Return (x, y) of the center of cell containing provided text 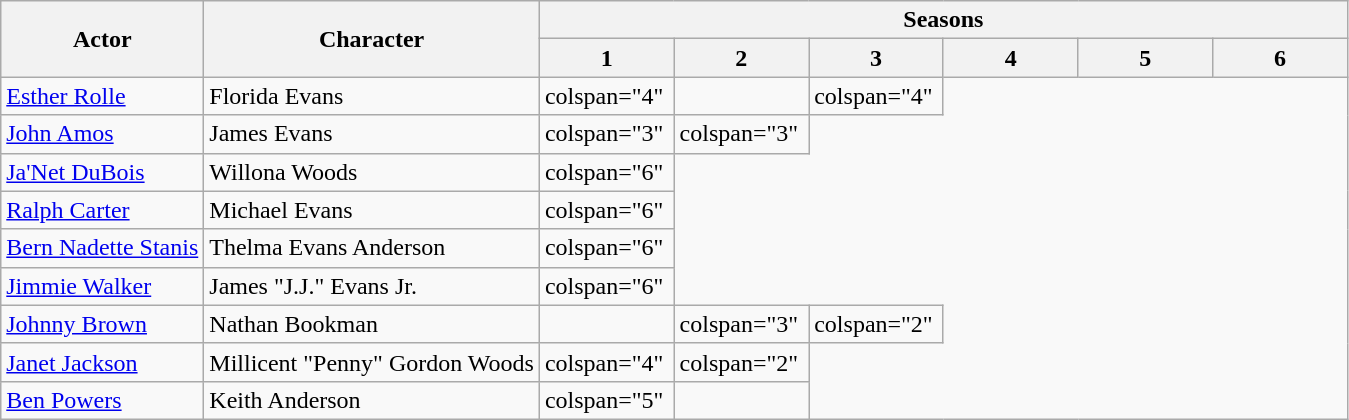
John Amos (102, 134)
Actor (102, 39)
Michael Evans (372, 210)
Bern Nadette Stanis (102, 248)
Seasons (943, 20)
5 (1146, 58)
Willona Woods (372, 172)
Johnny Brown (102, 324)
Thelma Evans Anderson (372, 248)
James Evans (372, 134)
6 (1280, 58)
2 (742, 58)
Ralph Carter (102, 210)
1 (606, 58)
Ja'Net DuBois (102, 172)
4 (1010, 58)
James "J.J." Evans Jr. (372, 286)
Millicent "Penny" Gordon Woods (372, 362)
Janet Jackson (102, 362)
Keith Anderson (372, 400)
Florida Evans (372, 96)
colspan="5" (606, 400)
Jimmie Walker (102, 286)
Ben Powers (102, 400)
Esther Rolle (102, 96)
3 (876, 58)
Nathan Bookman (372, 324)
Character (372, 39)
